Extract the [x, y] coordinate from the center of the cell holding the provided text.  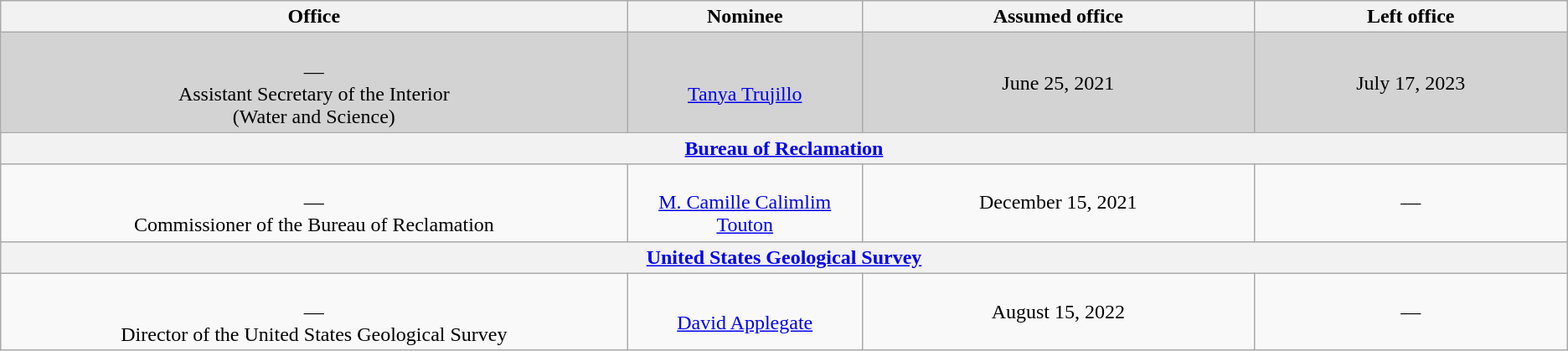
June 25, 2021 [1059, 82]
December 15, 2021 [1059, 203]
Tanya Trujillo [745, 82]
Office [314, 17]
United States Geological Survey [784, 257]
M. Camille Calimlim Touton [745, 203]
July 17, 2023 [1411, 82]
Bureau of Reclamation [784, 148]
Nominee [745, 17]
David Applegate [745, 312]
Left office [1411, 17]
—Director of the United States Geological Survey [314, 312]
August 15, 2022 [1059, 312]
—Assistant Secretary of the Interior(Water and Science) [314, 82]
—Commissioner of the Bureau of Reclamation [314, 203]
Assumed office [1059, 17]
